From the cell containing the given text, extract its center point as [X, Y] coordinate. 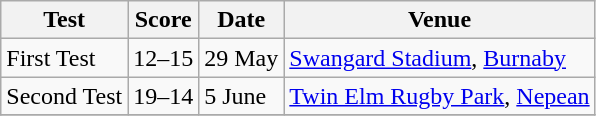
29 May [242, 58]
Test [64, 20]
First Test [64, 58]
Date [242, 20]
Venue [440, 20]
Swangard Stadium, Burnaby [440, 58]
12–15 [164, 58]
Twin Elm Rugby Park, Nepean [440, 96]
Score [164, 20]
Second Test [64, 96]
19–14 [164, 96]
5 June [242, 96]
